Detect which cell encompasses the target text, then output its (x, y) center coordinate. 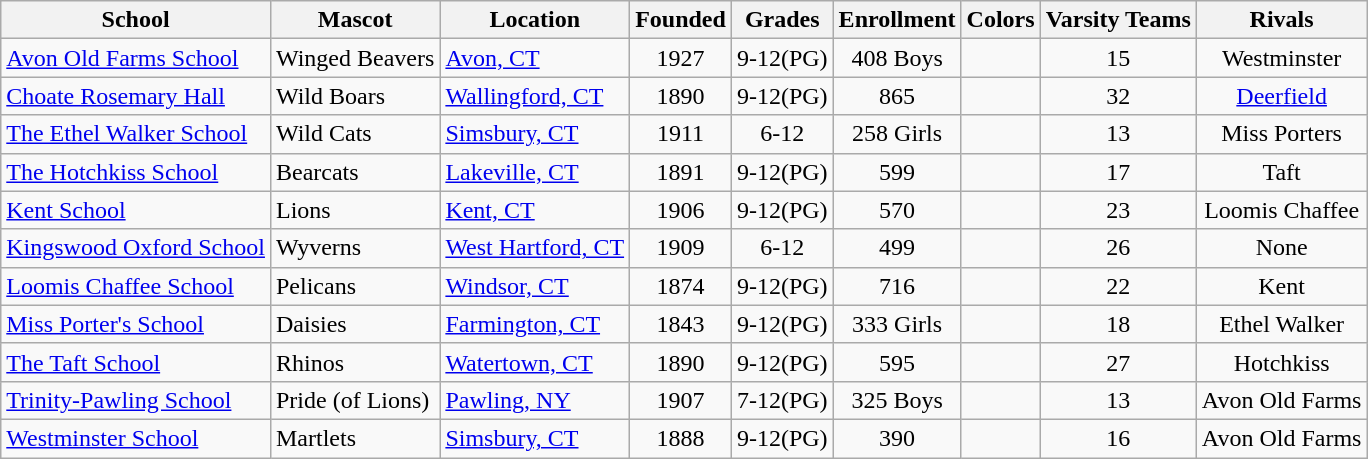
Mascot (354, 20)
390 (897, 438)
Winged Beavers (354, 58)
408 Boys (897, 58)
Avon, CT (535, 58)
595 (897, 362)
599 (897, 172)
Colors (1000, 20)
Kingswood Oxford School (136, 248)
None (1282, 248)
865 (897, 96)
Wyverns (354, 248)
Location (535, 20)
West Hartford, CT (535, 248)
Miss Porters (1282, 134)
Grades (782, 20)
School (136, 20)
Lions (354, 210)
Miss Porter's School (136, 324)
1907 (681, 400)
Trinity-Pawling School (136, 400)
26 (1118, 248)
Choate Rosemary Hall (136, 96)
23 (1118, 210)
7-12(PG) (782, 400)
Deerfield (1282, 96)
15 (1118, 58)
Wild Boars (354, 96)
Varsity Teams (1118, 20)
17 (1118, 172)
Pride (of Lions) (354, 400)
The Ethel Walker School (136, 134)
1874 (681, 286)
Rivals (1282, 20)
Wild Cats (354, 134)
16 (1118, 438)
1927 (681, 58)
570 (897, 210)
Bearcats (354, 172)
Kent, CT (535, 210)
1843 (681, 324)
Ethel Walker (1282, 324)
325 Boys (897, 400)
Taft (1282, 172)
Westminster School (136, 438)
1906 (681, 210)
Kent School (136, 210)
Westminster (1282, 58)
716 (897, 286)
Loomis Chaffee School (136, 286)
Avon Old Farms School (136, 58)
Martlets (354, 438)
Farmington, CT (535, 324)
Daisies (354, 324)
499 (897, 248)
32 (1118, 96)
Loomis Chaffee (1282, 210)
1891 (681, 172)
Enrollment (897, 20)
Kent (1282, 286)
Rhinos (354, 362)
18 (1118, 324)
Watertown, CT (535, 362)
Windsor, CT (535, 286)
The Hotchkiss School (136, 172)
Pelicans (354, 286)
The Taft School (136, 362)
Founded (681, 20)
258 Girls (897, 134)
27 (1118, 362)
Lakeville, CT (535, 172)
333 Girls (897, 324)
Hotchkiss (1282, 362)
Pawling, NY (535, 400)
1909 (681, 248)
Wallingford, CT (535, 96)
1888 (681, 438)
22 (1118, 286)
1911 (681, 134)
